For the text-containing cell, return its midpoint in [x, y] coordinate format. 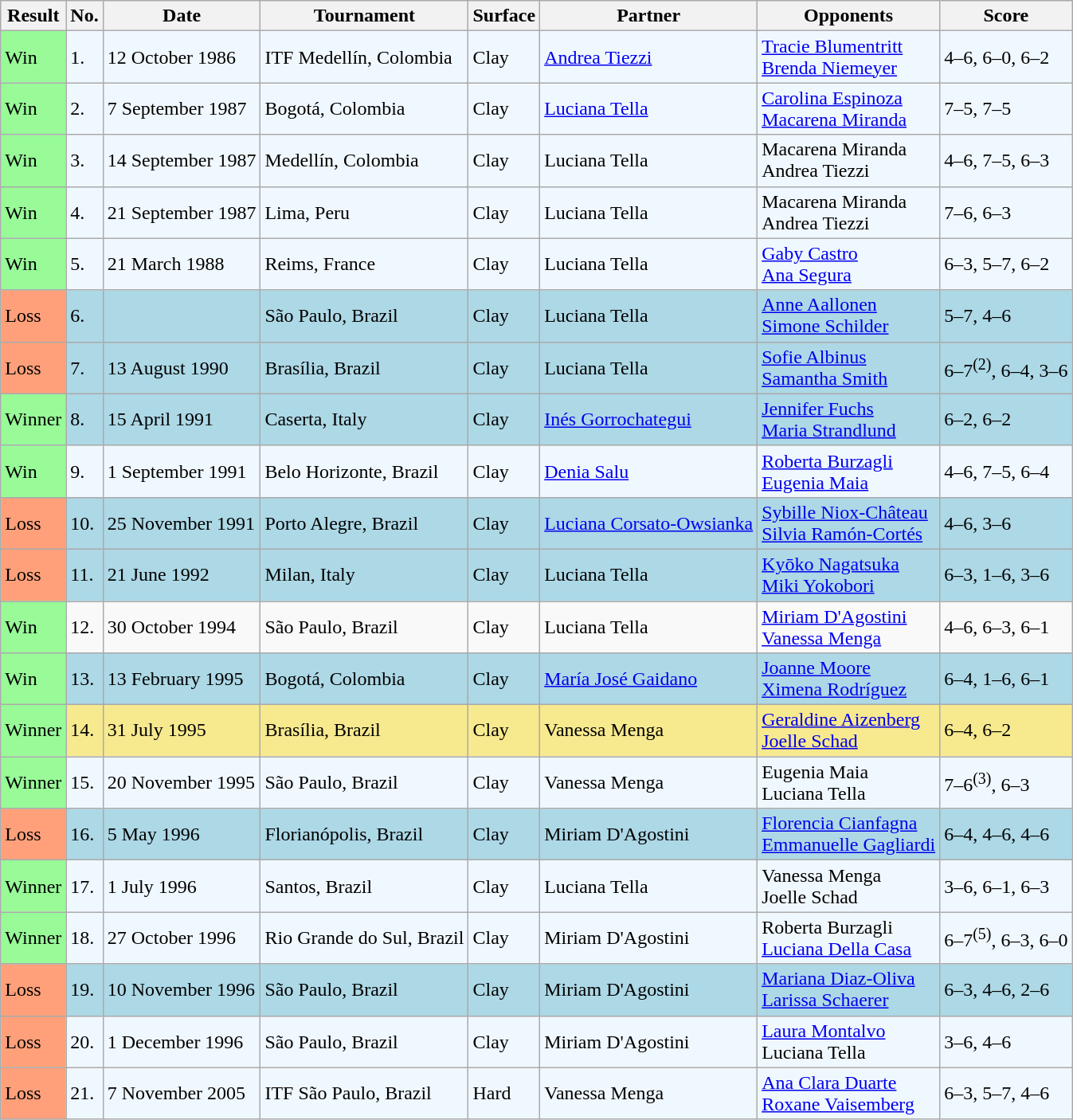
6–3, 1–6, 3–6 [1006, 575]
20. [84, 1042]
3–6, 6–1, 6–3 [1006, 886]
Roberta Burzagli Eugenia Maia [849, 472]
Miriam D'Agostini Vanessa Menga [849, 626]
Porto Alegre, Brazil [365, 523]
María José Gaidano [648, 679]
Jennifer Fuchs Maria Strandlund [849, 419]
Belo Horizonte, Brazil [365, 472]
Laura Montalvo Luciana Tella [849, 1042]
Vanessa Menga Joelle Schad [849, 886]
Score [1006, 16]
2. [84, 108]
4–6, 6–3, 6–1 [1006, 626]
1. [84, 57]
Medellín, Colombia [365, 161]
3. [84, 161]
6–4, 1–6, 6–1 [1006, 679]
4–6, 3–6 [1006, 523]
4–6, 6–0, 6–2 [1006, 57]
Rio Grande do Sul, Brazil [365, 938]
4. [84, 212]
Denia Salu [648, 472]
1 December 1996 [182, 1042]
Sybille Niox-Château Silvia Ramón-Cortés [849, 523]
25 November 1991 [182, 523]
17. [84, 886]
7–6(3), 6–3 [1006, 782]
13. [84, 679]
Eugenia Maia Luciana Tella [849, 782]
12 October 1986 [182, 57]
Lima, Peru [365, 212]
Date [182, 16]
4–6, 7–5, 6–4 [1006, 472]
5 May 1996 [182, 835]
Carolina Espinoza Macarena Miranda [849, 108]
7 November 2005 [182, 1093]
6–4, 4–6, 4–6 [1006, 835]
Andrea Tiezzi [648, 57]
12. [84, 626]
Mariana Diaz-Oliva Larissa Schaerer [849, 989]
1 September 1991 [182, 472]
Anne Aallonen Simone Schilder [849, 315]
14. [84, 731]
21 June 1992 [182, 575]
6–2, 6–2 [1006, 419]
5. [84, 264]
5–7, 4–6 [1006, 315]
Gaby Castro Ana Segura [849, 264]
Sofie Albinus Samantha Smith [849, 368]
6. [84, 315]
6–3, 5–7, 4–6 [1006, 1093]
15 April 1991 [182, 419]
Florencia Cianfagna Emmanuelle Gagliardi [849, 835]
Surface [504, 16]
18. [84, 938]
Florianópolis, Brazil [365, 835]
7 September 1987 [182, 108]
Tournament [365, 16]
6–4, 6–2 [1006, 731]
Roberta Burzagli Luciana Della Casa [849, 938]
6–7(2), 6–4, 3–6 [1006, 368]
14 September 1987 [182, 161]
3–6, 4–6 [1006, 1042]
9. [84, 472]
Opponents [849, 16]
27 October 1996 [182, 938]
Hard [504, 1093]
Kyōko Nagatsuka Miki Yokobori [849, 575]
31 July 1995 [182, 731]
7–5, 7–5 [1006, 108]
16. [84, 835]
Santos, Brazil [365, 886]
11. [84, 575]
7. [84, 368]
30 October 1994 [182, 626]
Result [33, 16]
Tracie Blumentritt Brenda Niemeyer [849, 57]
Joanne Moore Ximena Rodríguez [849, 679]
Inés Gorrochategui [648, 419]
20 November 1995 [182, 782]
Ana Clara Duarte Roxane Vaisemberg [849, 1093]
Milan, Italy [365, 575]
ITF Medellín, Colombia [365, 57]
15. [84, 782]
19. [84, 989]
13 August 1990 [182, 368]
4–6, 7–5, 6–3 [1006, 161]
Caserta, Italy [365, 419]
ITF São Paulo, Brazil [365, 1093]
13 February 1995 [182, 679]
Luciana Corsato-Owsianka [648, 523]
Partner [648, 16]
21 March 1988 [182, 264]
Geraldine Aizenberg Joelle Schad [849, 731]
21 September 1987 [182, 212]
10 November 1996 [182, 989]
Reims, France [365, 264]
6–7(5), 6–3, 6–0 [1006, 938]
8. [84, 419]
6–3, 4–6, 2–6 [1006, 989]
7–6, 6–3 [1006, 212]
1 July 1996 [182, 886]
21. [84, 1093]
10. [84, 523]
6–3, 5–7, 6–2 [1006, 264]
No. [84, 16]
